Locate the cell with the specified text and output its (x, y) center coordinate. 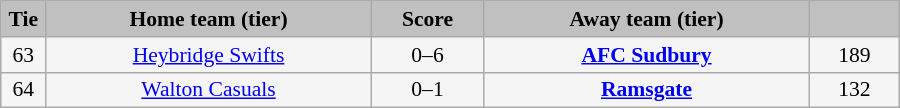
63 (24, 55)
Heybridge Swifts (209, 55)
64 (24, 90)
Walton Casuals (209, 90)
0–6 (427, 55)
189 (854, 55)
Score (427, 19)
Ramsgate (647, 90)
Home team (tier) (209, 19)
Away team (tier) (647, 19)
AFC Sudbury (647, 55)
0–1 (427, 90)
Tie (24, 19)
132 (854, 90)
